Extract the [x, y] coordinate from the center of the cell holding the provided text.  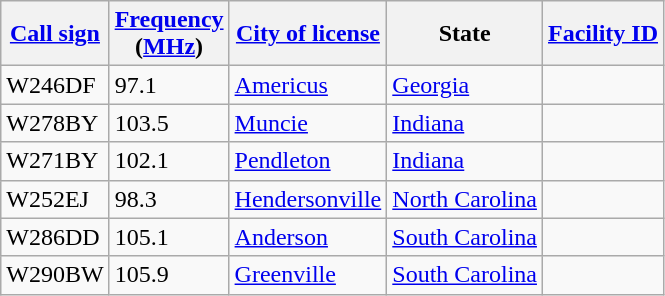
Georgia [465, 85]
105.9 [169, 275]
W246DF [55, 85]
W271BY [55, 161]
Anderson [308, 237]
W286DD [55, 237]
Frequency(MHz) [169, 34]
W252EJ [55, 199]
W290BW [55, 275]
Muncie [308, 123]
98.3 [169, 199]
105.1 [169, 237]
North Carolina [465, 199]
State [465, 34]
103.5 [169, 123]
97.1 [169, 85]
Americus [308, 85]
Hendersonville [308, 199]
W278BY [55, 123]
Call sign [55, 34]
Facility ID [602, 34]
City of license [308, 34]
Pendleton [308, 161]
102.1 [169, 161]
Greenville [308, 275]
